From the cell containing the given text, extract its center point as [X, Y] coordinate. 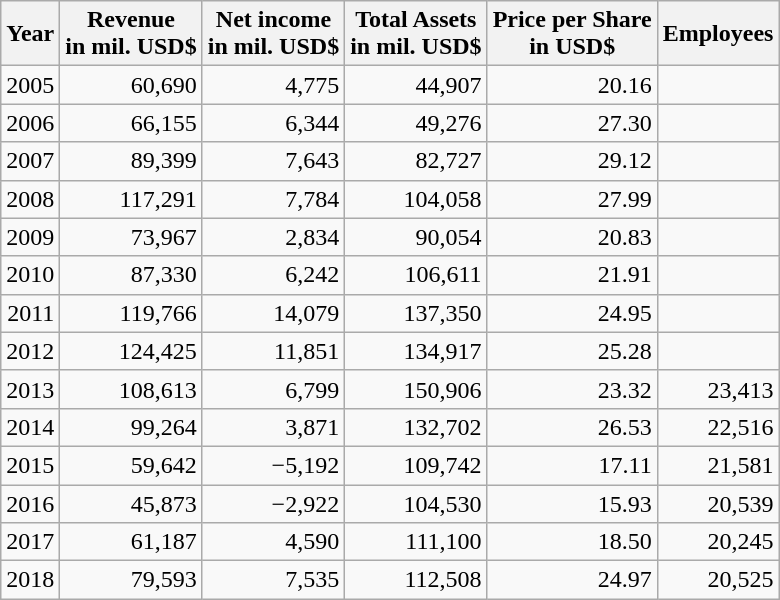
18.50 [572, 542]
89,399 [131, 161]
60,690 [131, 85]
Year [30, 34]
Price per Sharein USD$ [572, 34]
104,058 [416, 199]
Net incomein mil. USD$ [273, 34]
109,742 [416, 465]
137,350 [416, 313]
24.95 [572, 313]
6,799 [273, 389]
2,834 [273, 237]
11,851 [273, 351]
61,187 [131, 542]
21,581 [718, 465]
−2,922 [273, 503]
−5,192 [273, 465]
27.30 [572, 123]
119,766 [131, 313]
6,344 [273, 123]
25.28 [572, 351]
106,611 [416, 275]
66,155 [131, 123]
104,530 [416, 503]
132,702 [416, 427]
24.97 [572, 580]
20.16 [572, 85]
45,873 [131, 503]
124,425 [131, 351]
2017 [30, 542]
6,242 [273, 275]
59,642 [131, 465]
20,525 [718, 580]
108,613 [131, 389]
134,917 [416, 351]
49,276 [416, 123]
20,245 [718, 542]
2005 [30, 85]
2010 [30, 275]
Total Assetsin mil. USD$ [416, 34]
2013 [30, 389]
112,508 [416, 580]
27.99 [572, 199]
Revenuein mil. USD$ [131, 34]
20,539 [718, 503]
117,291 [131, 199]
79,593 [131, 580]
20.83 [572, 237]
Employees [718, 34]
14,079 [273, 313]
7,643 [273, 161]
73,967 [131, 237]
2016 [30, 503]
2011 [30, 313]
23.32 [572, 389]
2008 [30, 199]
4,590 [273, 542]
21.91 [572, 275]
17.11 [572, 465]
2009 [30, 237]
29.12 [572, 161]
2014 [30, 427]
44,907 [416, 85]
2018 [30, 580]
2007 [30, 161]
4,775 [273, 85]
23,413 [718, 389]
150,906 [416, 389]
111,100 [416, 542]
99,264 [131, 427]
3,871 [273, 427]
2006 [30, 123]
7,535 [273, 580]
2012 [30, 351]
2015 [30, 465]
82,727 [416, 161]
87,330 [131, 275]
26.53 [572, 427]
7,784 [273, 199]
15.93 [572, 503]
90,054 [416, 237]
22,516 [718, 427]
